Determine the (x, y) coordinate at the center of the cell enclosing the given text.  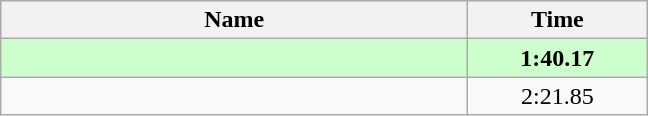
Name (234, 20)
2:21.85 (558, 96)
1:40.17 (558, 58)
Time (558, 20)
